Locate the cell with the specified text and output its (x, y) center coordinate. 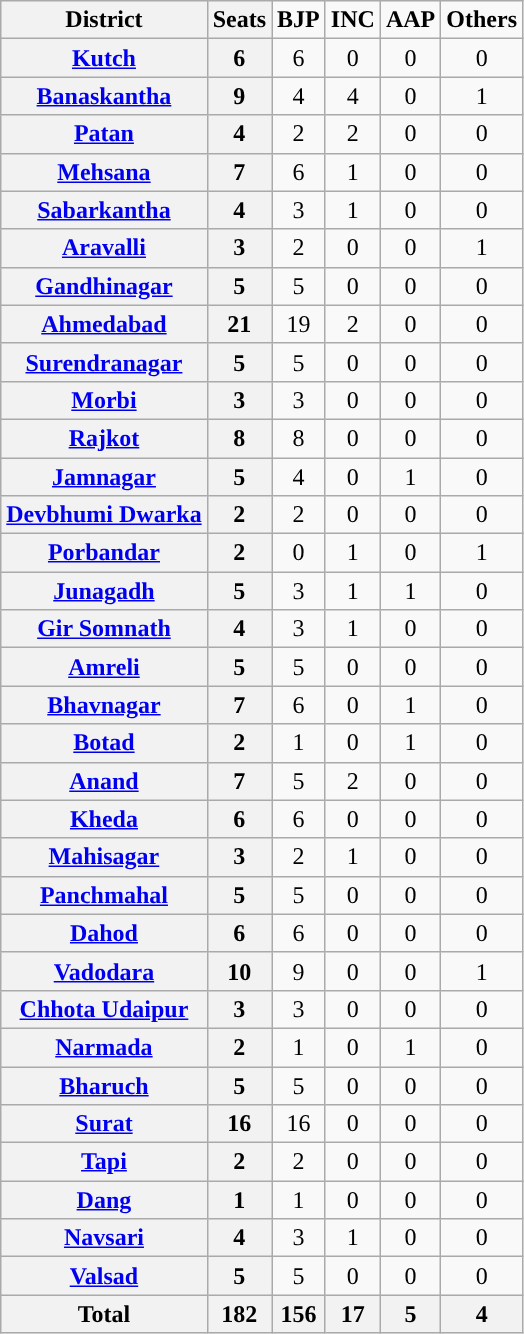
Dahod (104, 933)
Vadodara (104, 971)
19 (299, 324)
Narmada (104, 1047)
Surendranagar (104, 362)
AAP (410, 20)
Bharuch (104, 1085)
Morbi (104, 400)
Devbhumi Dwarka (104, 515)
Ahmedabad (104, 324)
Gandhinagar (104, 286)
21 (239, 324)
Seats (239, 20)
Aravalli (104, 248)
Rajkot (104, 438)
10 (239, 971)
17 (352, 1314)
Botad (104, 743)
Dang (104, 1200)
BJP (299, 20)
Gir Somnath (104, 629)
Porbandar (104, 553)
Mahisagar (104, 857)
156 (299, 1314)
Sabarkantha (104, 210)
Panchmahal (104, 895)
District (104, 20)
INC (352, 20)
Total (104, 1314)
Valsad (104, 1276)
Kutch (104, 58)
Tapi (104, 1162)
Navsari (104, 1238)
Banaskantha (104, 96)
Chhota Udaipur (104, 1009)
Others (482, 20)
Anand (104, 781)
Patan (104, 134)
Amreli (104, 667)
Surat (104, 1124)
Mehsana (104, 172)
Junagadh (104, 591)
Bhavnagar (104, 705)
Kheda (104, 819)
Jamnagar (104, 477)
182 (239, 1314)
